For the text-containing cell, return its midpoint in [x, y] coordinate format. 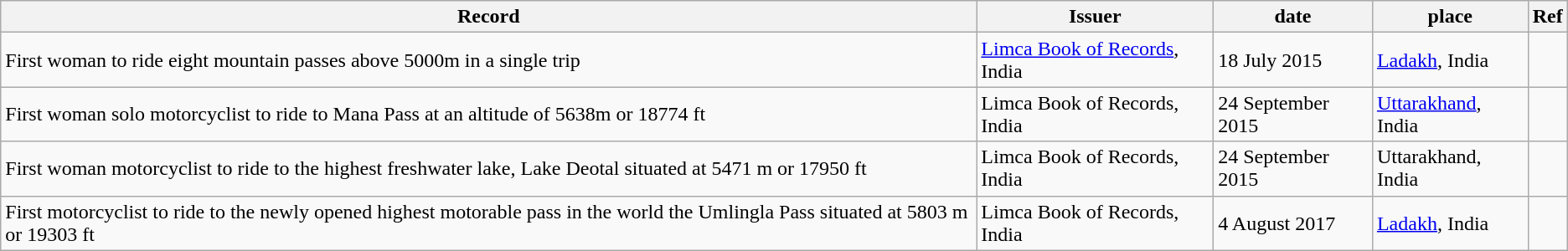
date [1293, 17]
Record [489, 17]
First motorcyclist to ride to the newly opened highest motorable pass in the world the Umlingla Pass situated at 5803 m or 19303 ft [489, 223]
First woman to ride eight mountain passes above 5000m in a single trip [489, 60]
18 July 2015 [1293, 60]
4 August 2017 [1293, 223]
Ref [1548, 17]
First woman motorcyclist to ride to the highest freshwater lake, Lake Deotal situated at 5471 m or 17950 ft [489, 169]
First woman solo motorcyclist to ride to Mana Pass at an altitude of 5638m or 18774 ft [489, 114]
place [1450, 17]
Issuer [1096, 17]
